Identify which cell holds the provided text, then report its [x, y] central coordinate. 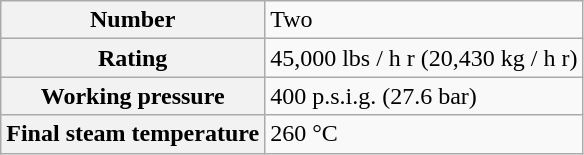
260 °C [424, 134]
Working pressure [133, 96]
Number [133, 20]
45,000 lbs / h r (20,430 kg / h r) [424, 58]
Final steam temperature [133, 134]
400 p.s.i.g. (27.6 bar) [424, 96]
Two [424, 20]
Rating [133, 58]
